For the text-containing cell, return its midpoint in (X, Y) coordinate format. 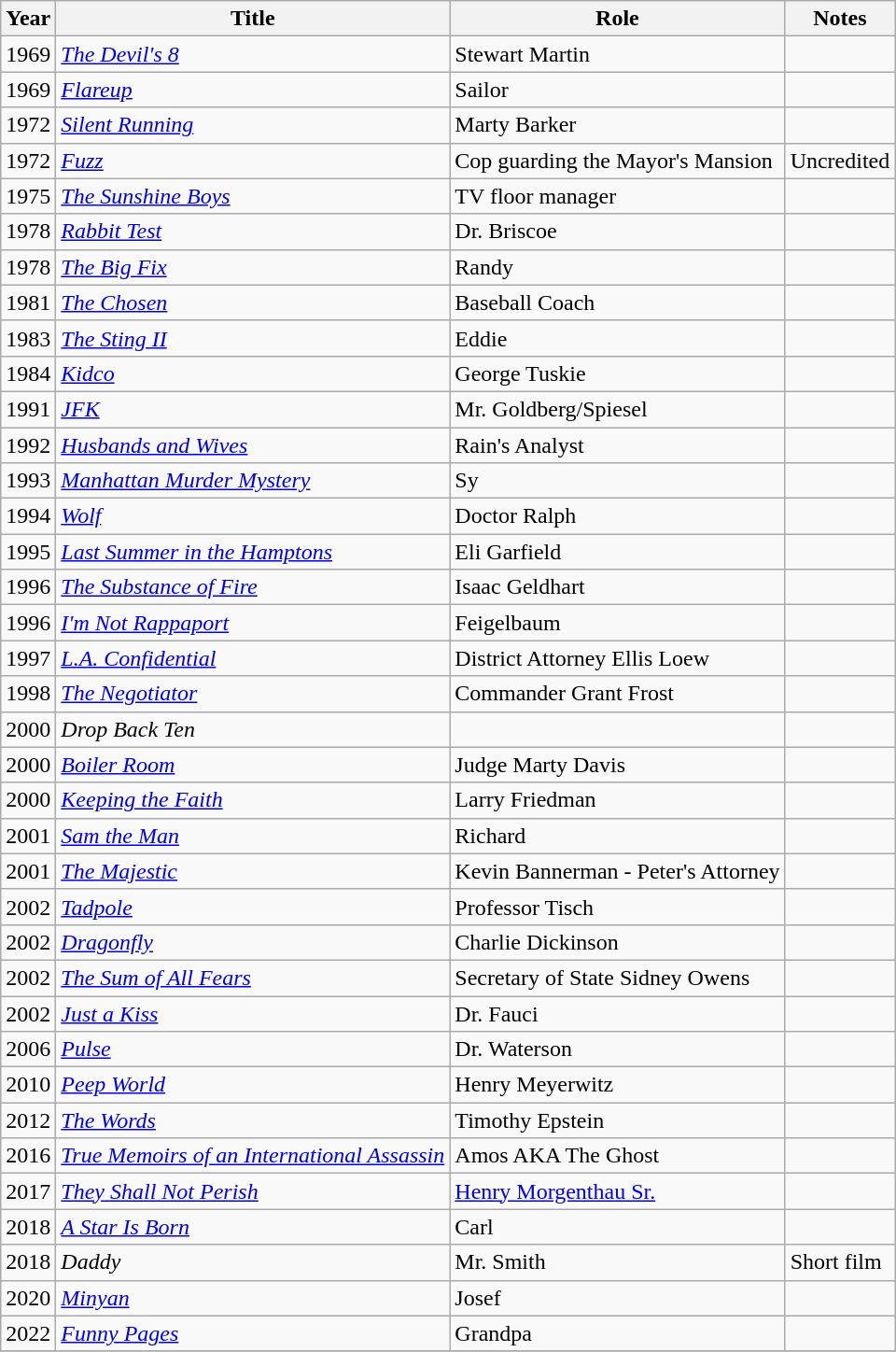
Rabbit Test (253, 232)
A Star Is Born (253, 1227)
Richard (618, 836)
Henry Meyerwitz (618, 1085)
Short film (840, 1262)
The Sum of All Fears (253, 978)
They Shall Not Perish (253, 1191)
The Words (253, 1120)
Josef (618, 1298)
Silent Running (253, 125)
Carl (618, 1227)
Dr. Fauci (618, 1013)
Timothy Epstein (618, 1120)
The Devil's 8 (253, 54)
Cop guarding the Mayor's Mansion (618, 161)
2022 (28, 1333)
1983 (28, 338)
Uncredited (840, 161)
2016 (28, 1156)
District Attorney Ellis Loew (618, 658)
Daddy (253, 1262)
Drop Back Ten (253, 729)
The Big Fix (253, 267)
Year (28, 19)
1975 (28, 196)
Sailor (618, 90)
1991 (28, 409)
Sy (618, 481)
The Substance of Fire (253, 587)
Notes (840, 19)
The Chosen (253, 303)
Minyan (253, 1298)
Judge Marty Davis (618, 765)
Wolf (253, 516)
Commander Grant Frost (618, 694)
Dragonfly (253, 942)
Mr. Smith (618, 1262)
Manhattan Murder Mystery (253, 481)
Feigelbaum (618, 623)
Doctor Ralph (618, 516)
I'm Not Rappaport (253, 623)
Dr. Briscoe (618, 232)
Isaac Geldhart (618, 587)
Fuzz (253, 161)
JFK (253, 409)
2006 (28, 1049)
Keeping the Faith (253, 800)
TV floor manager (618, 196)
1992 (28, 445)
2010 (28, 1085)
2020 (28, 1298)
True Memoirs of an International Assassin (253, 1156)
George Tuskie (618, 373)
Grandpa (618, 1333)
Professor Tisch (618, 907)
Eli Garfield (618, 552)
Dr. Waterson (618, 1049)
1994 (28, 516)
Rain's Analyst (618, 445)
Title (253, 19)
1998 (28, 694)
Pulse (253, 1049)
L.A. Confidential (253, 658)
Kevin Bannerman - Peter's Attorney (618, 871)
Peep World (253, 1085)
Amos AKA The Ghost (618, 1156)
Baseball Coach (618, 303)
Marty Barker (618, 125)
2012 (28, 1120)
The Sunshine Boys (253, 196)
1993 (28, 481)
Larry Friedman (618, 800)
Role (618, 19)
Flareup (253, 90)
Funny Pages (253, 1333)
Secretary of State Sidney Owens (618, 978)
The Sting II (253, 338)
Just a Kiss (253, 1013)
Stewart Martin (618, 54)
1995 (28, 552)
The Majestic (253, 871)
1997 (28, 658)
Mr. Goldberg/Spiesel (618, 409)
Last Summer in the Hamptons (253, 552)
Eddie (618, 338)
Boiler Room (253, 765)
2017 (28, 1191)
1981 (28, 303)
Husbands and Wives (253, 445)
Charlie Dickinson (618, 942)
Henry Morgenthau Sr. (618, 1191)
1984 (28, 373)
Tadpole (253, 907)
The Negotiator (253, 694)
Sam the Man (253, 836)
Kidco (253, 373)
Randy (618, 267)
